Identify which cell holds the provided text, then report its (X, Y) central coordinate. 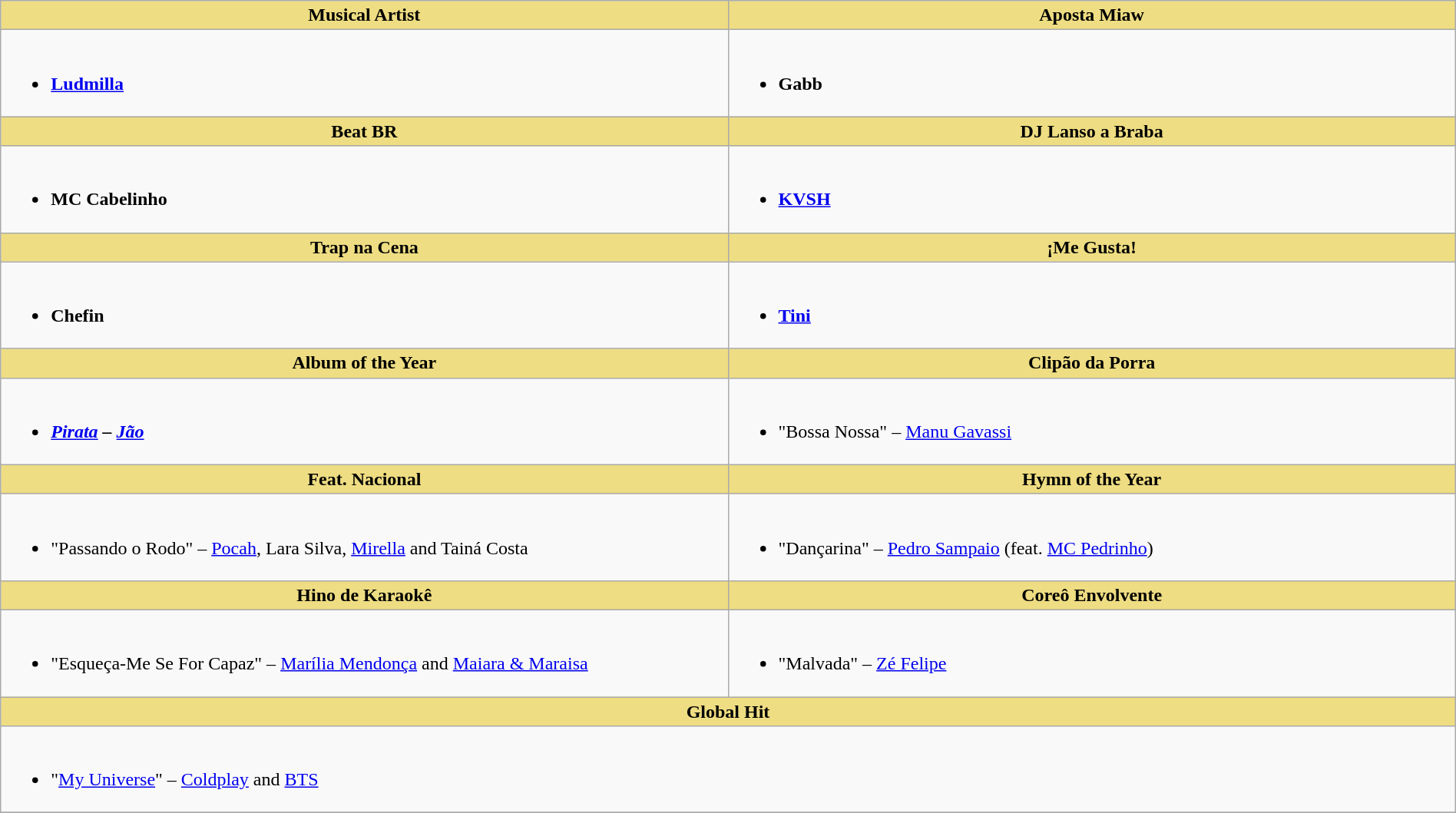
"Malvada" – Zé Felipe (1092, 653)
Musical Artist (364, 15)
Beat BR (364, 131)
Coreô Envolvente (1092, 595)
"My Universe" – Coldplay and BTS (728, 769)
Global Hit (728, 712)
Pirata – Jão (364, 421)
Tini (1092, 306)
"Bossa Nossa" – Manu Gavassi (1092, 421)
Gabb (1092, 74)
"Esqueça-Me Se For Capaz" – Marília Mendonça and Maiara & Maraisa (364, 653)
Hino de Karaokê (364, 595)
KVSH (1092, 189)
DJ Lanso a Braba (1092, 131)
"Passando o Rodo" – Pocah, Lara Silva, Mirella and Tainá Costa (364, 537)
Chefin (364, 306)
Clipão da Porra (1092, 363)
Hymn of the Year (1092, 479)
Feat. Nacional (364, 479)
Album of the Year (364, 363)
MC Cabelinho (364, 189)
Aposta Miaw (1092, 15)
"Dançarina" – Pedro Sampaio (feat. MC Pedrinho) (1092, 537)
Trap na Cena (364, 247)
¡Me Gusta! (1092, 247)
Ludmilla (364, 74)
